From the cell containing the given text, extract its center point as (X, Y) coordinate. 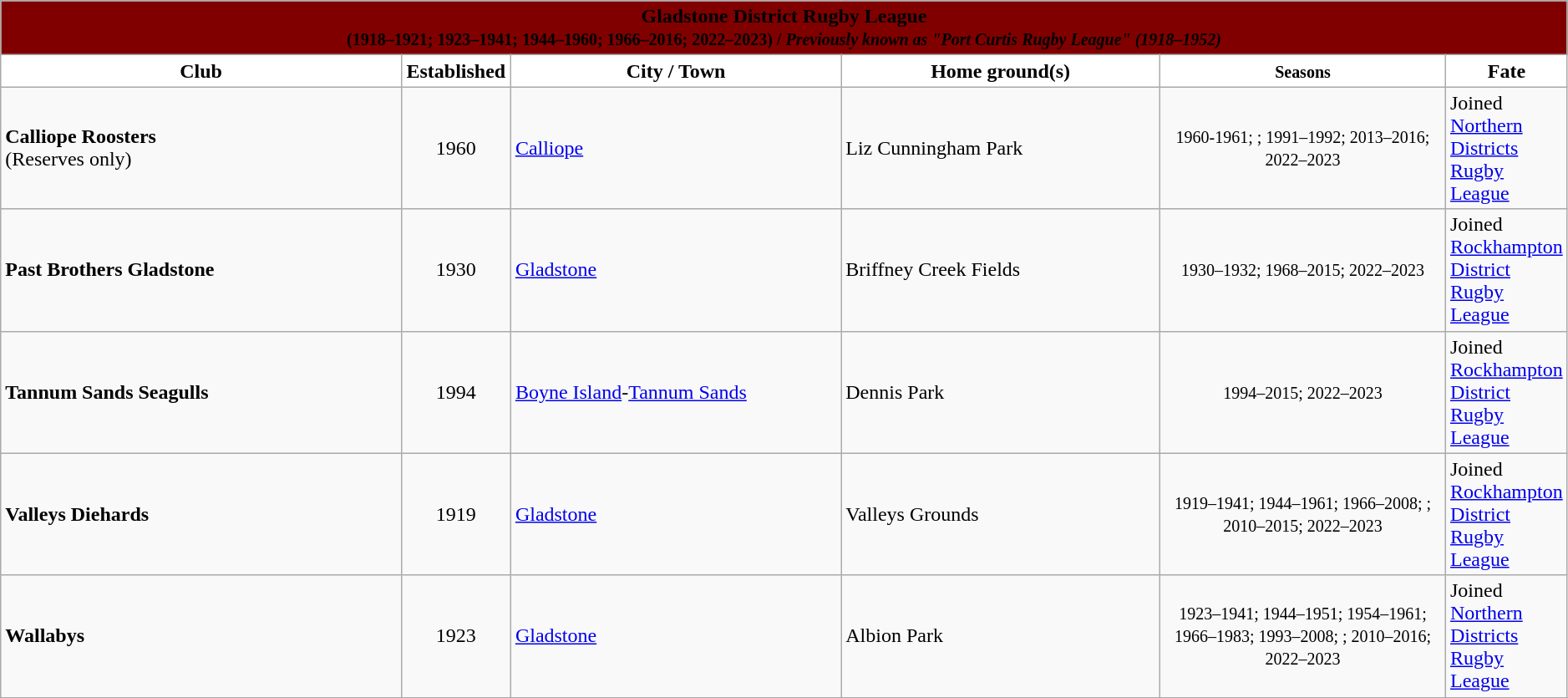
Calliope Roosters (Reserves only) (201, 148)
Calliope (675, 148)
Albion Park (1001, 636)
1930 (456, 270)
Wallabys (201, 636)
Home ground(s) (1001, 71)
1919 (456, 514)
Valleys Grounds (1001, 514)
1923–1941; 1944–1951; 1954–1961; 1966–1983; 1993–2008; ; 2010–2016; 2022–2023 (1302, 636)
City / Town (675, 71)
1960-1961; ; 1991–1992; 2013–2016; 2022–2023 (1302, 148)
1923 (456, 636)
1994–2015; 2022–2023 (1302, 392)
Tannum Sands Seagulls (201, 392)
1994 (456, 392)
Briffney Creek Fields (1001, 270)
Dennis Park (1001, 392)
1919–1941; 1944–1961; 1966–2008; ; 2010–2015; 2022–2023 (1302, 514)
Past Brothers Gladstone (201, 270)
1960 (456, 148)
Club (201, 71)
Liz Cunningham Park (1001, 148)
1930–1932; 1968–2015; 2022–2023 (1302, 270)
Gladstone District Rugby League(1918–1921; 1923–1941; 1944–1960; 1966–2016; 2022–2023) / Previously known as "Port Curtis Rugby League" (1918–1952) (784, 28)
Fate (1506, 71)
Boyne Island-Tannum Sands (675, 392)
Established (456, 71)
Seasons (1302, 71)
Valleys Diehards (201, 514)
